Find where the given text appears and provide that cell's center as [x, y] coordinate. 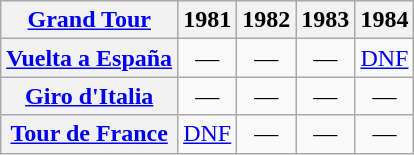
1982 [266, 20]
Grand Tour [90, 20]
1984 [384, 20]
Vuelta a España [90, 58]
Tour de France [90, 134]
1981 [208, 20]
Giro d'Italia [90, 96]
1983 [326, 20]
